Find where the given text appears and provide that cell's center as (X, Y) coordinate. 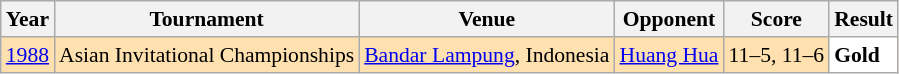
Huang Hua (668, 55)
Year (28, 19)
Bandar Lampung, Indonesia (486, 55)
Opponent (668, 19)
1988 (28, 55)
Gold (864, 55)
Score (777, 19)
11–5, 11–6 (777, 55)
Venue (486, 19)
Asian Invitational Championships (206, 55)
Result (864, 19)
Tournament (206, 19)
